Return the [X, Y] coordinate for the center point of the cell that contains the specified text.  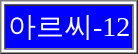
아르씨-12 [68, 26]
